Find where the given text appears and provide that cell's center as (X, Y) coordinate. 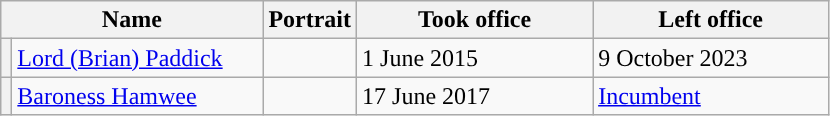
1 June 2015 (475, 58)
Name (132, 20)
Left office (711, 20)
9 October 2023 (711, 58)
Portrait (310, 20)
Took office (475, 20)
Baroness Hamwee (138, 96)
17 June 2017 (475, 96)
Lord (Brian) Paddick (138, 58)
Incumbent (711, 96)
